Return [X, Y] of the center of cell containing provided text 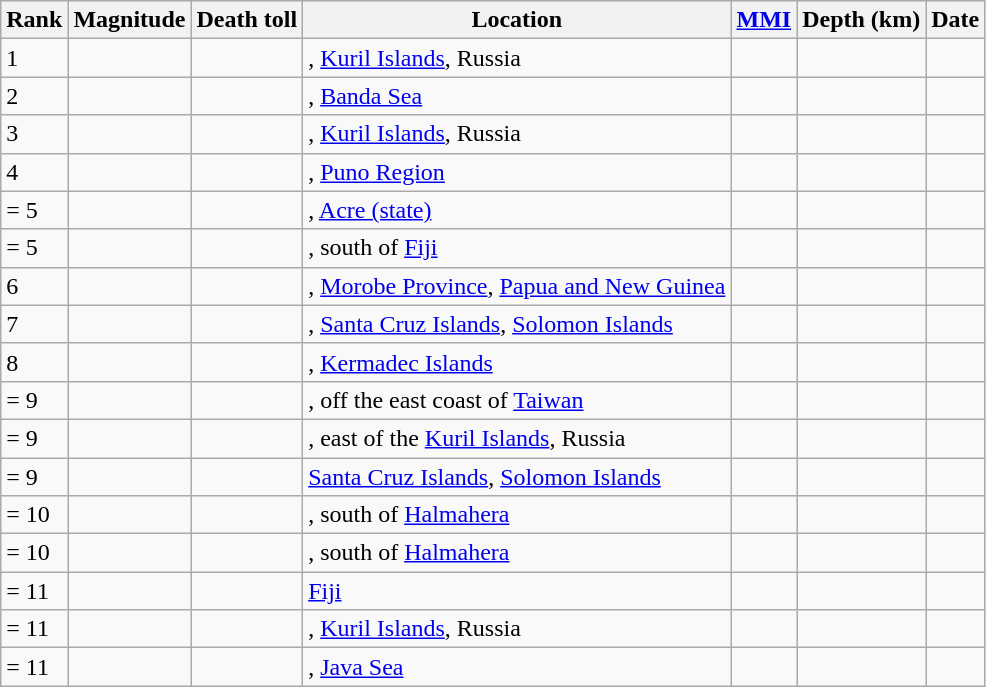
, south of Fiji [517, 248]
Santa Cruz Islands, Solomon Islands [517, 477]
, Morobe Province, Papua and New Guinea [517, 286]
Fiji [517, 591]
8 [34, 362]
Depth (km) [862, 20]
Date [956, 20]
, Kermadec Islands [517, 362]
3 [34, 134]
Magnitude [130, 20]
, Puno Region [517, 172]
1 [34, 58]
6 [34, 286]
, Banda Sea [517, 96]
, Acre (state) [517, 210]
, Santa Cruz Islands, Solomon Islands [517, 324]
, east of the Kuril Islands, Russia [517, 438]
7 [34, 324]
, off the east coast of Taiwan [517, 400]
2 [34, 96]
, Java Sea [517, 667]
MMI [764, 20]
Death toll [247, 20]
Location [517, 20]
Rank [34, 20]
4 [34, 172]
